Locate the cell with the specified text and output its (X, Y) center coordinate. 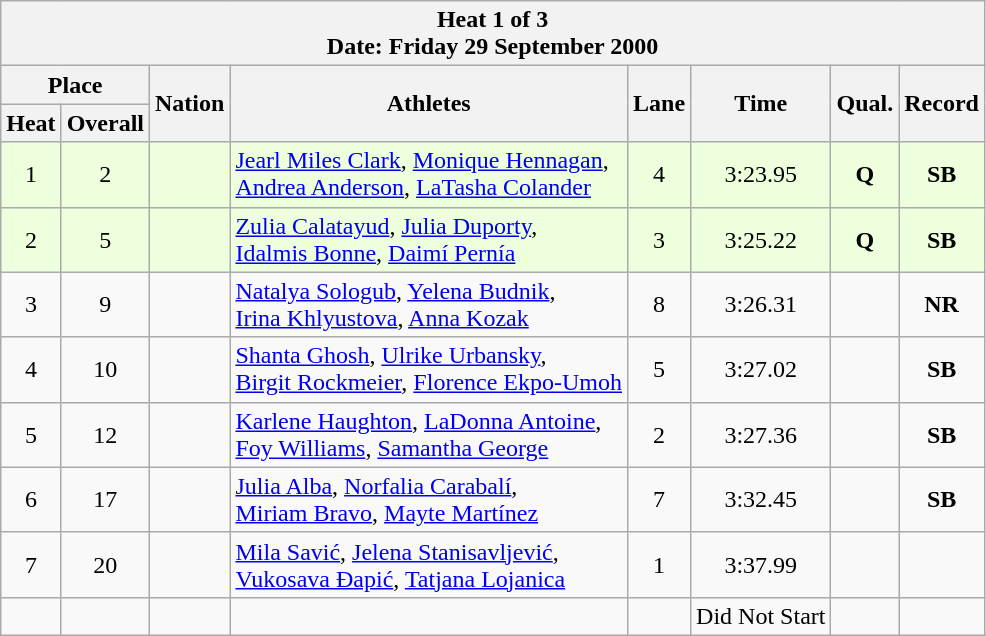
Overall (105, 123)
3:26.31 (761, 304)
Qual. (865, 104)
NR (942, 304)
3:27.36 (761, 434)
12 (105, 434)
Heat 1 of 3 Date: Friday 29 September 2000 (493, 34)
Did Not Start (761, 616)
3:25.22 (761, 240)
17 (105, 500)
Heat (31, 123)
8 (660, 304)
6 (31, 500)
Place (76, 85)
Time (761, 104)
3:32.45 (761, 500)
Athletes (429, 104)
Jearl Miles Clark, Monique Hennagan,Andrea Anderson, LaTasha Colander (429, 174)
Record (942, 104)
Mila Savić, Jelena Stanisavljević,Vukosava Đapić, Tatjana Lojanica (429, 564)
Karlene Haughton, LaDonna Antoine,Foy Williams, Samantha George (429, 434)
Zulia Calatayud, Julia Duporty,Idalmis Bonne, Daimí Pernía (429, 240)
3:23.95 (761, 174)
Julia Alba, Norfalia Carabalí,Miriam Bravo, Mayte Martínez (429, 500)
Nation (190, 104)
Lane (660, 104)
3:37.99 (761, 564)
Shanta Ghosh, Ulrike Urbansky,Birgit Rockmeier, Florence Ekpo-Umoh (429, 370)
3:27.02 (761, 370)
Natalya Sologub, Yelena Budnik,Irina Khlyustova, Anna Kozak (429, 304)
9 (105, 304)
20 (105, 564)
10 (105, 370)
